Detect which cell encompasses the target text, then output its [X, Y] center coordinate. 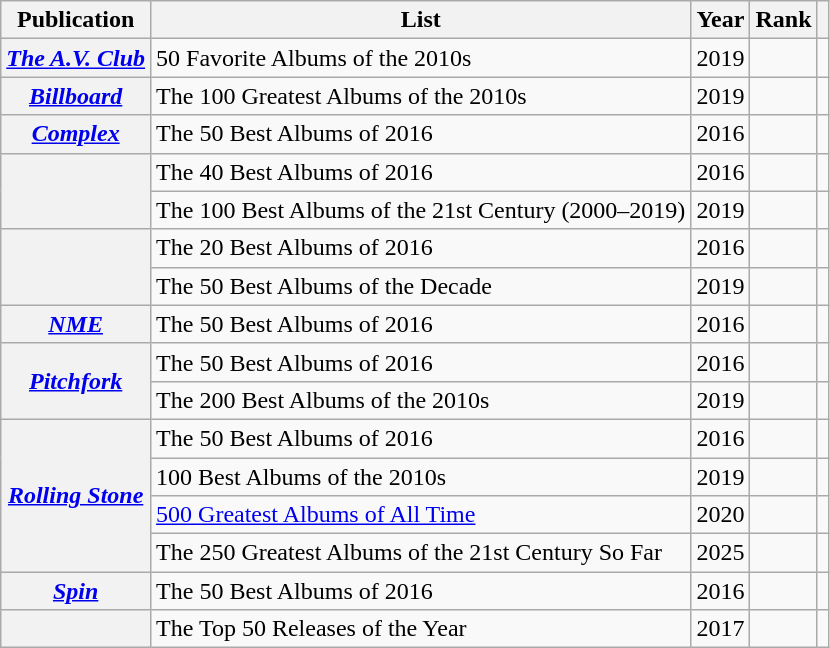
NME [76, 324]
2025 [720, 553]
List [421, 20]
2020 [720, 515]
Rolling Stone [76, 495]
Publication [76, 20]
The 50 Best Albums of the Decade [421, 286]
The 200 Best Albums of the 2010s [421, 400]
The 250 Greatest Albums of the 21st Century So Far [421, 553]
The 40 Best Albums of 2016 [421, 172]
Complex [76, 134]
2017 [720, 629]
Rank [784, 20]
The 100 Greatest Albums of the 2010s [421, 96]
The Top 50 Releases of the Year [421, 629]
Pitchfork [76, 381]
The A.V. Club [76, 58]
The 20 Best Albums of 2016 [421, 248]
The 100 Best Albums of the 21st Century (2000–2019) [421, 210]
50 Favorite Albums of the 2010s [421, 58]
500 Greatest Albums of All Time [421, 515]
Spin [76, 591]
Year [720, 20]
100 Best Albums of the 2010s [421, 477]
Billboard [76, 96]
